Detect which cell encompasses the target text, then output its [x, y] center coordinate. 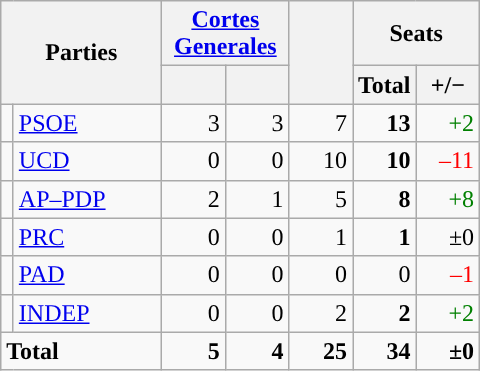
13 [384, 123]
Cortes Generales [226, 34]
Parties [82, 52]
4 [257, 351]
34 [384, 351]
PAD [87, 275]
AP–PDP [87, 199]
–11 [448, 161]
–1 [448, 275]
PRC [87, 237]
25 [321, 351]
+/− [448, 85]
7 [321, 123]
8 [384, 199]
INDEP [87, 313]
UCD [87, 161]
+8 [448, 199]
PSOE [87, 123]
Seats [416, 34]
